Extract the [X, Y] coordinate from the center of the cell holding the provided text.  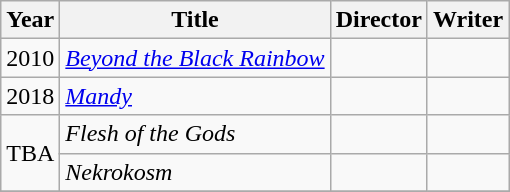
2010 [30, 58]
Flesh of the Gods [195, 134]
Nekrokosm [195, 172]
Mandy [195, 96]
Beyond the Black Rainbow [195, 58]
Writer [468, 20]
Title [195, 20]
2018 [30, 96]
Director [378, 20]
TBA [30, 153]
Year [30, 20]
